For the text-containing cell, return its midpoint in [X, Y] coordinate format. 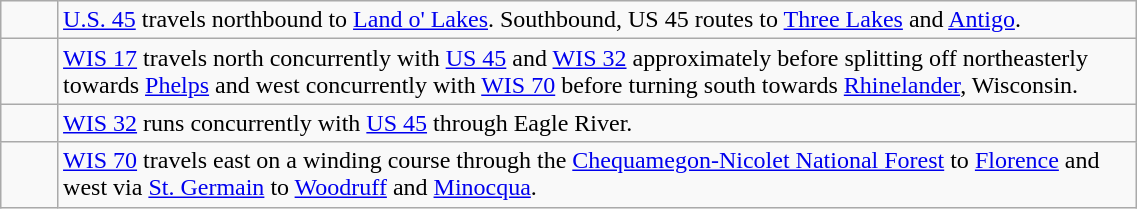
WIS 32 runs concurrently with US 45 through Eagle River. [598, 123]
U.S. 45 travels northbound to Land o' Lakes. Southbound, US 45 routes to Three Lakes and Antigo. [598, 20]
